Extract the [X, Y] coordinate from the center of the cell holding the provided text.  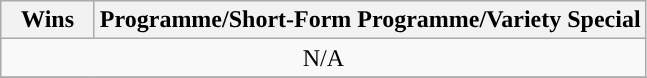
N/A [324, 58]
Wins [48, 20]
Programme/Short-Form Programme/Variety Special [370, 20]
